Provide the [X, Y] coordinate of the cell's center where the given text is located.  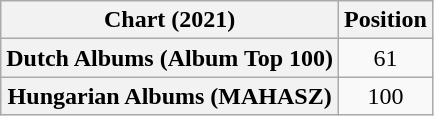
Dutch Albums (Album Top 100) [170, 58]
Chart (2021) [170, 20]
61 [386, 58]
Position [386, 20]
Hungarian Albums (MAHASZ) [170, 96]
100 [386, 96]
